Output the (x, y) coordinate of the center of the cell containing the given text.  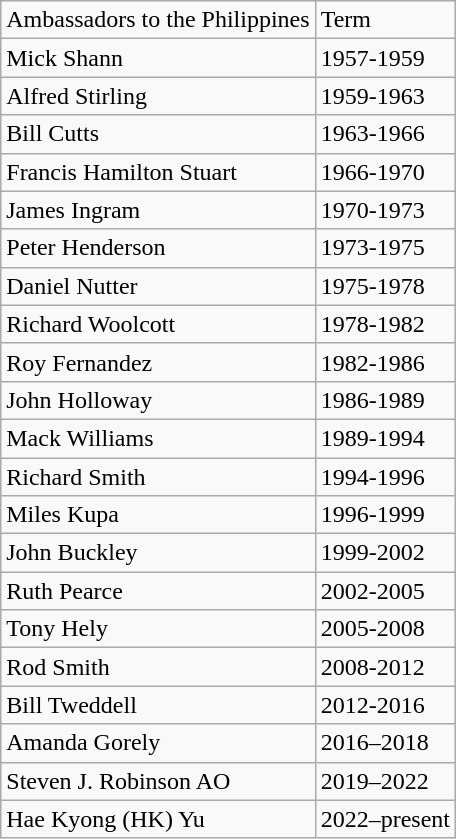
Richard Woolcott (158, 324)
Roy Fernandez (158, 362)
Peter Henderson (158, 248)
1989-1994 (385, 438)
Ruth Pearce (158, 591)
2005-2008 (385, 629)
1959-1963 (385, 96)
2022–present (385, 819)
2008-2012 (385, 667)
Ambassadors to the Philippines (158, 20)
Amanda Gorely (158, 743)
1957-1959 (385, 58)
Term (385, 20)
John Holloway (158, 400)
Mick Shann (158, 58)
1973-1975 (385, 248)
1963-1966 (385, 134)
John Buckley (158, 553)
1970-1973 (385, 210)
Tony Hely (158, 629)
1996-1999 (385, 515)
Alfred Stirling (158, 96)
1975-1978 (385, 286)
1986-1989 (385, 400)
2019–2022 (385, 781)
Rod Smith (158, 667)
1999-2002 (385, 553)
1982-1986 (385, 362)
Daniel Nutter (158, 286)
Miles Kupa (158, 515)
2012-2016 (385, 705)
1978-1982 (385, 324)
Bill Cutts (158, 134)
Francis Hamilton Stuart (158, 172)
Steven J. Robinson AO (158, 781)
Hae Kyong (HK) Yu (158, 819)
2016–2018 (385, 743)
James Ingram (158, 210)
Mack Williams (158, 438)
Bill Tweddell (158, 705)
1966-1970 (385, 172)
Richard Smith (158, 477)
2002-2005 (385, 591)
1994-1996 (385, 477)
